Extract the (x, y) coordinate from the center of the cell holding the provided text.  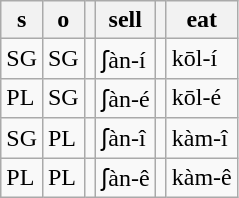
ʃàn-ê (125, 178)
kàm-ê (202, 178)
kōl-é (202, 98)
sell (125, 20)
o (63, 20)
kōl-í (202, 59)
ʃàn-î (125, 138)
ʃàn-í (125, 59)
kàm-î (202, 138)
eat (202, 20)
ʃàn-é (125, 98)
s (22, 20)
